Find where the given text appears and provide that cell's center as [X, Y] coordinate. 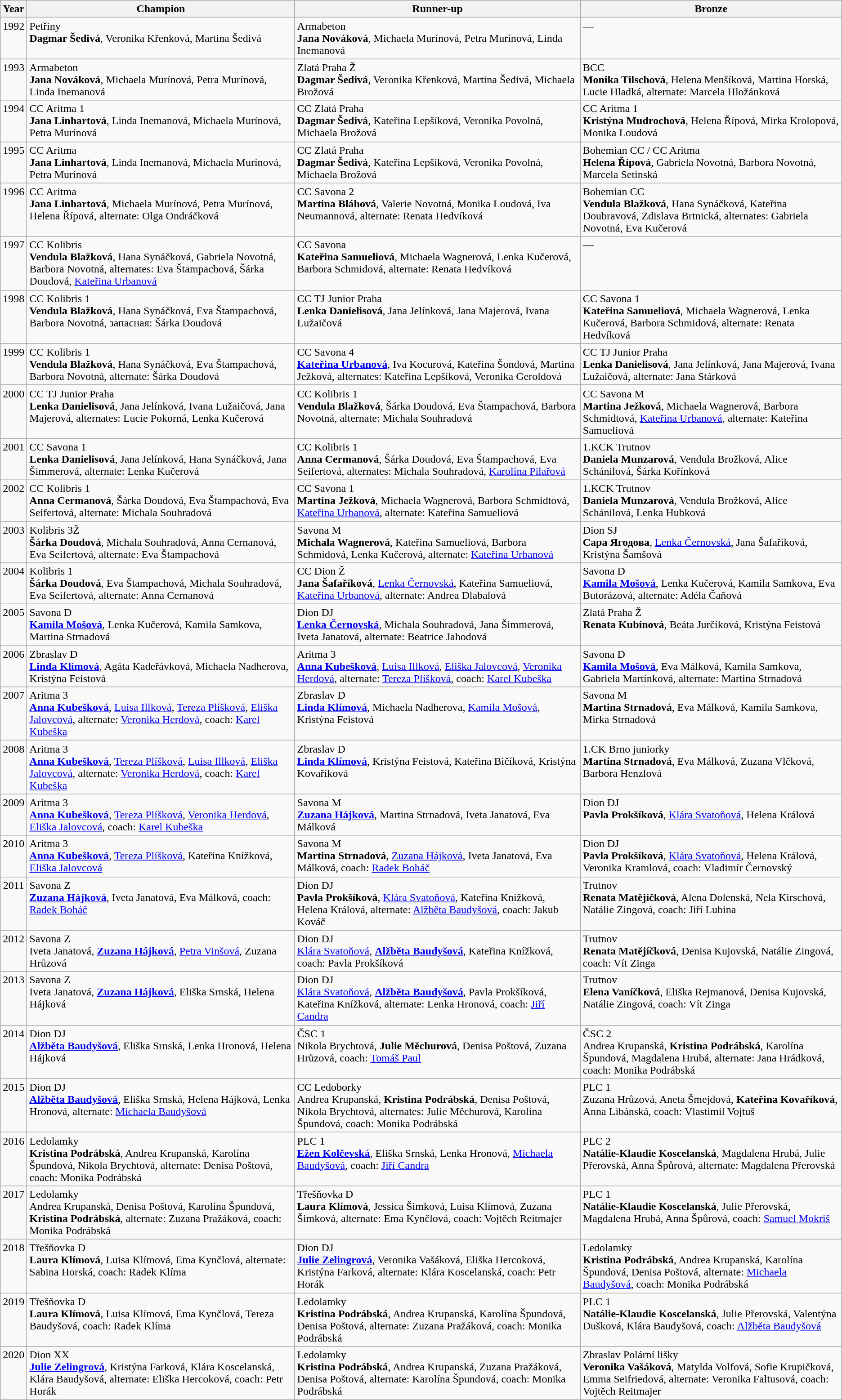
Dion DJAlžběta Baudyšová, Eliška Srnská, Lenka Hronová, Helena Hájková [161, 1052]
Zbraslav DLinda Klímová, Agáta Kadeřávková, Michaela Nadherova, Kristýna Feistová [161, 666]
CC TJ Junior PrahaLenka Danielisová, Jana Jelínková, Jana Majerová, Ivana Lužaičová, alternate: Jana Stárková [711, 364]
2012 [13, 951]
1993 [13, 80]
ČSC 1Nikola Brychtová, Julie Měchurová, Denisa Poštová, Zuzana Hrůzová, coach: Tomáš Paul [437, 1052]
Dion DJPavla Prokšíková, Klára Svatoňová, Kateřina Knížková, Helena Králová, alternate: Alžběta Baudyšová, coach: Jakub Kováč [437, 904]
1.KCK TrutnovDaniela Munzarová, Vendula Brožková, Alice Schánilová, Lenka Hubková [711, 500]
Savona MMartina Strnadová, Eva Málková, Kamila Samkova, Mirka Strnadová [711, 714]
CC Kolibris 1Vendula Blažková, Hana Synáčková, Eva Štampachová, Barbora Novotná, alternate: Šárka Doudová [161, 364]
CC Kolibris 1Anna Cermanová, Šárka Doudová, Eva Štampachová, Eva Seifertová, alternates: Michala Souhradová, Karolína Pilařová [437, 459]
Bohemian CCVendula Blažková, Hana Synáčková, Kateřina Doubravová, Zdislava Brtnická, alternates: Gabriela Novotná, Eva Kučerová [711, 210]
Dion DJPavla Prokšíková, Klára Svatoňová, Helena Králová, Veronika Kramlová, coach: Vladimír Černovský [711, 856]
2005 [13, 625]
Zlatá Praha ŽRenata Kubínová, Beáta Jurčíková, Kristýna Feistová [711, 625]
1999 [13, 364]
CC Savona 1Martina Ježková, Michaela Wagnerová, Barbora Schmidtová, Kateřina Urbanová, alternate: Kateřina Samueliová [437, 500]
LedolamkyAndrea Krupanská, Denisa Poštová, Karolína Špundová, Kristina Podrábská, alternate: Zuzana Pražáková, coach: Monika Podrábská [161, 1212]
PLC 1Natálie-Klaudie Koscelanská, Julie Přerovská, Magdalena Hrubá, Anna Špůrová, coach: Samuel Mokriš [711, 1212]
CC SavonaKateřina Samueliová, Michaela Wagnerová, Lenka Kučerová, Barbora Schmidová, alternate: Renata Hedvíková [437, 263]
2016 [13, 1159]
Aritma 3Anna Kubešková, Tereza Plíšková, Kateřina Knížková, Eliška Jalovcová [161, 856]
Aritma 3Anna Kubešková, Tereza Plíšková, Luisa Illková, Eliška Jalovcová, alternate: Veronika Herdová, coach: Karel Kubeška [161, 767]
Year [13, 9]
2014 [13, 1052]
Kolibris 3ŽŠárka Doudová, Michala Souhradová, Anna Cernanová, Eva Seifertová, alternate: Eva Štampachová [161, 542]
CC Savona 1Kateřina Samueliová, Michaela Wagnerová, Lenka Kučerová, Barbora Schmidová, alternate: Renata Hedvíková [711, 317]
1998 [13, 317]
CC KolibrisVendula Blažková, Hana Synáčková, Gabriela Novotná, Barbora Novotná, alternates: Eva Štampachová, Šárka Doudová, Kateřina Urbanová [161, 263]
TrutnovElena Vaníčková, Eliška Rejmanová, Denisa Kujovská, Natálie Zingová, coach: Vít Zinga [711, 998]
CC Kolibris 1Vendula Blažková, Šárka Doudová, Eva Štampachová, Barbora Novotná, alternate: Michala Souhradová [437, 412]
Dion SJСара Ягодова, Lenka Černovská, Jana Šafaříková, Kristýna Šamšová [711, 542]
CC AritmaJana Linhartová, Michaela Murínová, Petra Murínová, Helena Řípová, alternate: Olga Ondráčková [161, 210]
2007 [13, 714]
2017 [13, 1212]
Savona MMichala Wagnerová, Kateřina Samueliová, Barbora Schmidová, Lenka Kučerová, alternate: Kateřina Urbanová [437, 542]
Dion XXJulie Zelingrová, Kristýna Farková, Klára Koscelanská, Klára Baudyšová, alternate: Eliška Hercoková, coach: Petr Horák [161, 1373]
1996 [13, 210]
2018 [13, 1266]
2011 [13, 904]
2020 [13, 1373]
2008 [13, 767]
Dion DJAlžběta Baudyšová, Eliška Srnská, Helena Hájková, Lenka Hronová, alternate: Michaela Baudyšová [161, 1105]
CC Savona 4Kateřina Urbanová, Iva Kocurová, Kateřina Šondová, Martina Ježková, alternates: Kateřina Lepšíková, Veronika Geroldová [437, 364]
LedolamkyKristina Podrábská, Andrea Krupanská, Karolína Špundová, Nikola Brychtová, alternate: Denisa Poštová, coach: Monika Podrábská [161, 1159]
CC Kolibris 1Anna Cermanová, Šárka Doudová, Eva Štampachová, Eva Seifertová, alternate: Michala Souhradová [161, 500]
TrutnovRenata Matějíčková, Denisa Kujovská, Natálie Zingová, coach: Vít Zinga [711, 951]
TrutnovRenata Matějíčková, Alena Dolenská, Nela Kirschová, Natálie Zingová, coach: Jiří Lubina [711, 904]
Dion DJJulie Zelingrová, Veronika Vašáková, Eliška Hercoková, Kristýna Farková, alternate: Klára Koscelanská, coach: Petr Horák [437, 1266]
PetřinyDagmar Šedivá, Veronika Křenková, Martina Šedivá [161, 38]
1994 [13, 121]
CC TJ Junior PrahaLenka Danielisová, Jana Jelínková, Jana Majerová, Ivana Lužaičová [437, 317]
Savona DKamila Mošová, Eva Málková, Kamila Samkova, Gabriela Martínková, alternate: Martina Strnadová [711, 666]
CC Dion ŽJana Šafaříková, Lenka Černovská, Kateřina Samueliová, Kateřina Urbanová, alternate: Andrea Dlabalová [437, 584]
Savona ZZuzana Hájková, Iveta Janatová, Eva Málková, coach: Radek Boháč [161, 904]
1.CK Brno juniorkyMartina Strnadová, Eva Málková, Zuzana Vlčková, Barbora Henzlová [711, 767]
Třešňovka DLaura Klímová, Luisa Klímová, Ema Kynčlová, Tereza Baudyšová, coach: Radek Klíma [161, 1320]
CC Savona MMartina Ježková, Michaela Wagnerová, Barbora Schmidtová, Kateřina Urbanová, alternate: Kateřina Samueliová [711, 412]
ČSC 2Andrea Krupanská, Kristina Podrábská, Karolína Špundová, Magdalena Hrubá, alternate: Jana Hrádková, coach: Monika Podrábská [711, 1052]
Savona DKamila Mošová, Lenka Kučerová, Kamila Samkova, Martina Strnadová [161, 625]
Savona DKamila Mošová, Lenka Kučerová, Kamila Samkova, Eva Butorázová, alternate: Adéla Čaňová [711, 584]
1.KCK TrutnovDaniela Munzarová, Vendula Brožková, Alice Schánilová, Šárka Kořínková [711, 459]
Aritma 3Anna Kubešková, Luisa Illková, Eliška Jalovcová, Veronika Herdová, alternate: Tereza Plíšková, coach: Karel Kubeška [437, 666]
BCCMonika Tilschová, Helena Menšíková, Martina Horská, Lucie Hladká, alternate: Marcela Hložánková [711, 80]
CC Kolibris 1Vendula Blažková, Hana Synáčková, Eva Štampachová, Barbora Novotná, запасная: Šárka Doudová [161, 317]
Bohemian CC / CC AritmaHelena Řípová, Gabriela Novotná, Barbora Novotná, Marcela Setinská [711, 162]
CC Savona 2Martina Bláhová, Valerie Novotná, Monika Loudová, Iva Neumannová, alternate: Renata Hedvíková [437, 210]
PLC 1Natálie-Klaudie Koscelanská, Julie Přerovská, Valentýna Dušková, Klára Baudyšová, coach: Alžběta Baudyšová [711, 1320]
PLC 1Zuzana Hrůzová, Aneta Šmejdová, Kateřina Kovaříková, Anna Libánská, coach: Vlastimil Vojtuš [711, 1105]
2002 [13, 500]
CC Aritma 1Jana Linhartová, Linda Inemanová, Michaela Murínová, Petra Murínová [161, 121]
2013 [13, 998]
2001 [13, 459]
2000 [13, 412]
2015 [13, 1105]
Zbraslav Polární liškyVeronika Vašáková, Matylda Volfová, Sofie Krupičková, Emma Seifriedová, alternate: Veronika Faltusová, coach: Vojtěch Reitmajer [711, 1373]
Aritma 3Anna Kubešková, Tereza Plíšková, Veronika Herdová, Eliška Jalovcová, coach: Karel Kubeška [161, 815]
1997 [13, 263]
2006 [13, 666]
Dion DJKlára Svatoňová, Alžběta Baudyšová, Pavla Prokšíková, Kateřina Knížková, alternate: Lenka Hronová, coach: Jiří Candra [437, 998]
Savona ZIveta Janatová, Zuzana Hájková, Petra Vinšová, Zuzana Hrůzová [161, 951]
Savona MMartina Strnadová, Zuzana Hájková, Iveta Janatová, Eva Málková, coach: Radek Boháč [437, 856]
Champion [161, 9]
LedolamkyKristina Podrábská, Andrea Krupanská, Karolína Špundová, Denisa Poštová, alternate: Michaela Baudyšová, coach: Monika Podrábská [711, 1266]
Třešňovka DLaura Klímová, Jessica Šimková, Luisa Klímová, Zuzana Šimková, alternate: Ema Kynčlová, coach: Vojtěch Reitmajer [437, 1212]
2004 [13, 584]
Zbraslav DLinda Klímová, Michaela Nadherova, Kamila Mošová, Kristýna Feistová [437, 714]
2019 [13, 1320]
Dion DJLenka Černovská, Michala Souhradová, Jana Šimmerová, Iveta Janatová, alternate: Beatrice Jahodová [437, 625]
Dion DJKlára Svatoňová, Alžběta Baudyšová, Kateřina Knížková, coach: Pavla Prokšíková [437, 951]
2003 [13, 542]
Kolibris 1Šárka Doudová, Eva Štampachová, Michala Souhradová, Eva Seifertová, alternate: Anna Cernanová [161, 584]
CC Aritma 1Kristýna Mudrochová, Helena Řípová, Mirka Krolopová, Monika Loudová [711, 121]
CC Savona 1Lenka Danielisová, Jana Jelínková, Hana Synáčková, Jana Šimmerová, alternate: Lenka Kučerová [161, 459]
Třešňovka DLaura Klímová, Luisa Klímová, Ema Kynčlová, alternate: Sabina Horská, coach: Radek Klíma [161, 1266]
Dion DJPavla Prokšíková, Klára Svatoňová, Helena Králová [711, 815]
Zlatá Praha ŽDagmar Šedivá, Veronika Křenková, Martina Šedivá, Michaela Brožová [437, 80]
CC TJ Junior PrahaLenka Danielisová, Jana Jelínková, Ivana Lužaičová, Jana Majerová, alternates: Lucie Pokorná, Lenka Kučerová [161, 412]
LedolamkyKristina Podrábská, Andrea Krupanská, Karolína Špundová, Denisa Poštová, alternate: Zuzana Pražáková, coach: Monika Podrábská [437, 1320]
1992 [13, 38]
1995 [13, 162]
Runner-up [437, 9]
PLC 1Ežen Kolčevská, Eliška Srnská, Lenka Hronová, Michaela Baudyšová, coach: Jiří Candra [437, 1159]
Zbraslav DLinda Klímová, Kristýna Feistová, Kateřina Bičíková, Kristýna Kovaříková [437, 767]
PLC 2Natálie-Klaudie Koscelanská, Magdalena Hrubá, Julie Přerovská, Anna Špůrová, alternate: Magdalena Přerovská [711, 1159]
CC AritmaJana Linhartová, Linda Inemanová, Michaela Murínová, Petra Murínová [161, 162]
Savona ZIveta Janatová, Zuzana Hájková, Eliška Srnská, Helena Hájková [161, 998]
Bronze [711, 9]
LedolamkyKristina Podrábská, Andrea Krupanská, Zuzana Pražáková, Denisa Poštová, alternate: Karolína Špundová, coach: Monika Podrábská [437, 1373]
Aritma 3Anna Kubešková, Luisa Illková, Tereza Plíšková, Eliška Jalovcová, alternate: Veronika Herdová, coach: Karel Kubeška [161, 714]
2010 [13, 856]
2009 [13, 815]
Savona MZuzana Hájková, Martina Strnadová, Iveta Janatová, Eva Málková [437, 815]
